Extract the [x, y] coordinate from the center of the cell holding the provided text.  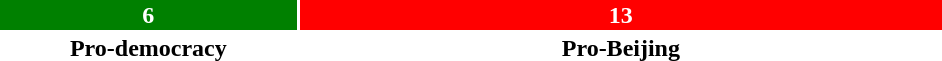
13 [621, 15]
6 [148, 15]
